Determine the [x, y] coordinate at the center of the cell enclosing the given text.  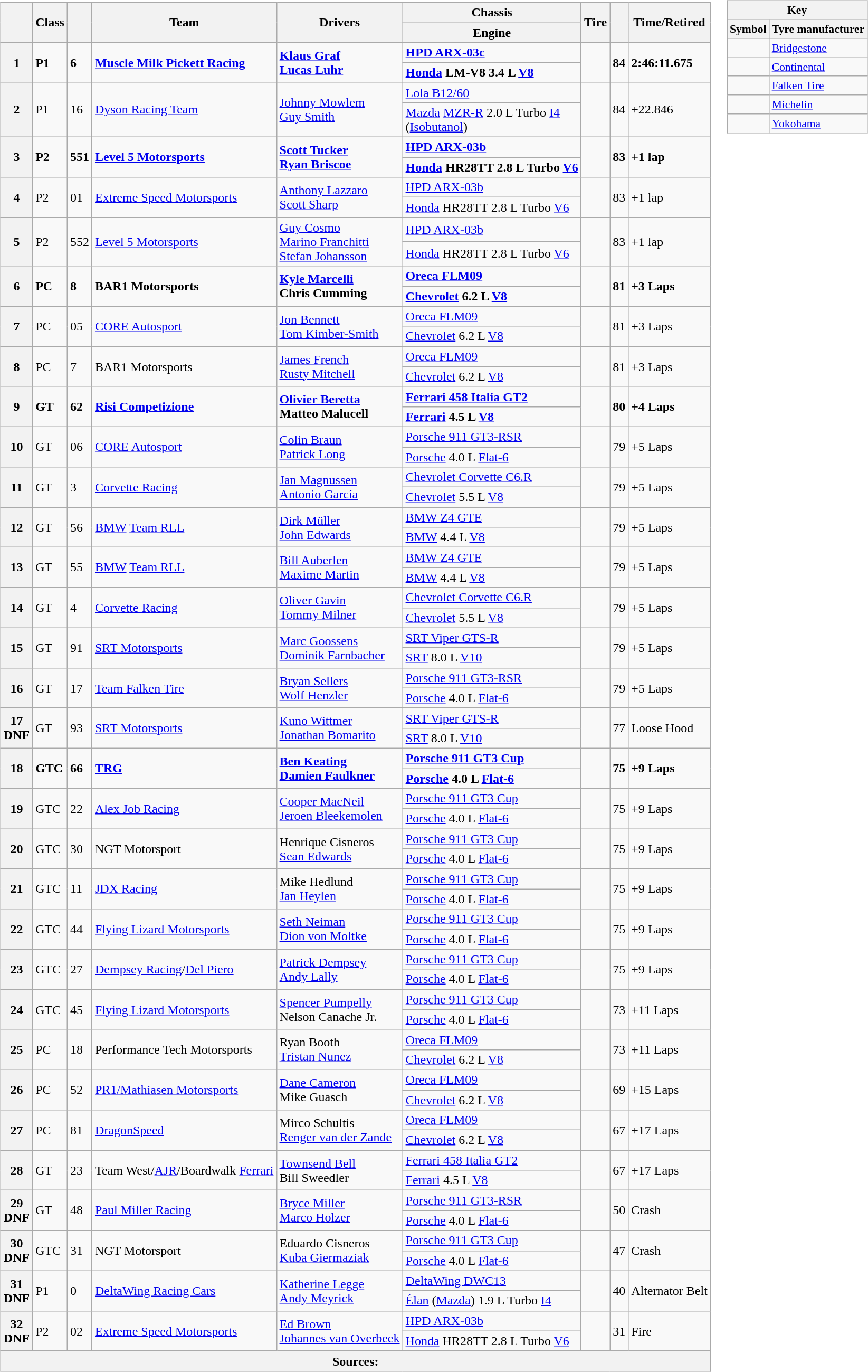
PR1/Mathiasen Motorsports [184, 1090]
30 [79, 849]
Loose Hood [670, 728]
Risi Competizione [184, 406]
44 [79, 929]
HPD ARX-03c [492, 52]
Guy Cosmo Marino Franchitti Stefan Johansson [340, 242]
66 [79, 768]
52 [79, 1090]
Mike Hedlund Jan Heylen [340, 889]
Mazda MZR-R 2.0 L Turbo I4(Isobutanol) [492, 120]
DeltaWing DWC13 [492, 1281]
13 [16, 567]
Engine [492, 32]
Alex Job Racing [184, 809]
Team Falken Tire [184, 688]
26 [16, 1090]
552 [79, 242]
Seth Neiman Dion von Moltke [340, 929]
Marc Goossens Dominik Farnbacher [340, 648]
31DNF [16, 1291]
21 [16, 889]
Anthony Lazzaro Scott Sharp [340, 197]
Mirco Schultis Renger van der Zande [340, 1130]
Team West/AJR/Boardwalk Ferrari [184, 1170]
Ben Keating Damien Faulkner [340, 768]
47 [619, 1251]
5 [16, 242]
69 [619, 1090]
Fire [670, 1331]
Class [50, 22]
Tyre manufacturer [818, 29]
10 [16, 447]
Patrick Dempsey Andy Lally [340, 969]
24 [16, 1009]
Honda LM-V8 3.4 L V8 [492, 72]
01 [79, 197]
77 [619, 728]
James French Rusty Mitchell [340, 366]
Oliver Gavin Tommy Milner [340, 608]
91 [79, 648]
32DNF [16, 1331]
+15 Laps [670, 1090]
93 [79, 728]
TRG [184, 768]
14 [16, 608]
20 [16, 849]
Chassis [492, 12]
Bridgestone [818, 48]
Scott Tucker Ryan Briscoe [340, 157]
Ed Brown Johannes van Overbeek [340, 1331]
551 [79, 157]
Key [797, 11]
+22.846 [670, 110]
Paul Miller Racing [184, 1210]
2:46:11.675 [670, 62]
1 [16, 62]
Symbol [748, 29]
Cooper MacNeil Jeroen Bleekemolen [340, 809]
Falken Tire [818, 86]
17 [79, 688]
Michelin [818, 105]
Klaus Graf Lucas Luhr [340, 62]
Muscle Milk Pickett Racing [184, 62]
0 [79, 1291]
Team [184, 22]
Spencer Pumpelly Nelson Canache Jr. [340, 1009]
48 [79, 1210]
Johnny Mowlem Guy Smith [340, 110]
62 [79, 406]
2 [16, 110]
9 [16, 406]
Performance Tech Motorsports [184, 1049]
Dirk Müller John Edwards [340, 527]
Dyson Racing Team [184, 110]
Henrique Cisneros Sean Edwards [340, 849]
Continental [818, 67]
Alternator Belt [670, 1291]
28 [16, 1170]
Tire [595, 22]
JDX Racing [184, 889]
Kyle Marcelli Chris Cumming [340, 286]
DeltaWing Racing Cars [184, 1291]
56 [79, 527]
12 [16, 527]
Jon Bennett Tom Kimber-Smith [340, 326]
Drivers [340, 22]
DragonSpeed [184, 1130]
17DNF [16, 728]
29DNF [16, 1210]
30DNF [16, 1251]
Dane Cameron Mike Guasch [340, 1090]
Colin Braun Patrick Long [340, 447]
15 [16, 648]
Katherine Legge Andy Meyrick [340, 1291]
80 [619, 406]
Townsend Bell Bill Sweedler [340, 1170]
06 [79, 447]
Olivier Beretta Matteo Malucell [340, 406]
40 [619, 1291]
Ryan Booth Tristan Nunez [340, 1049]
Bryan Sellers Wolf Henzler [340, 688]
Time/Retired [670, 22]
Eduardo Cisneros Kuba Giermaziak [340, 1251]
55 [79, 567]
25 [16, 1049]
+4 Laps [670, 406]
Lola B12/60 [492, 92]
Sources: [356, 1361]
Bill Auberlen Maxime Martin [340, 567]
Dempsey Racing/Del Piero [184, 969]
19 [16, 809]
Jan Magnussen Antonio García [340, 487]
Kuno Wittmer Jonathan Bomarito [340, 728]
02 [79, 1331]
Bryce Miller Marco Holzer [340, 1210]
05 [79, 326]
Élan (Mazda) 1.9 L Turbo I4 [492, 1301]
Yokohama [818, 124]
50 [619, 1210]
45 [79, 1009]
